Extract the (x, y) coordinate from the center of the cell holding the provided text.  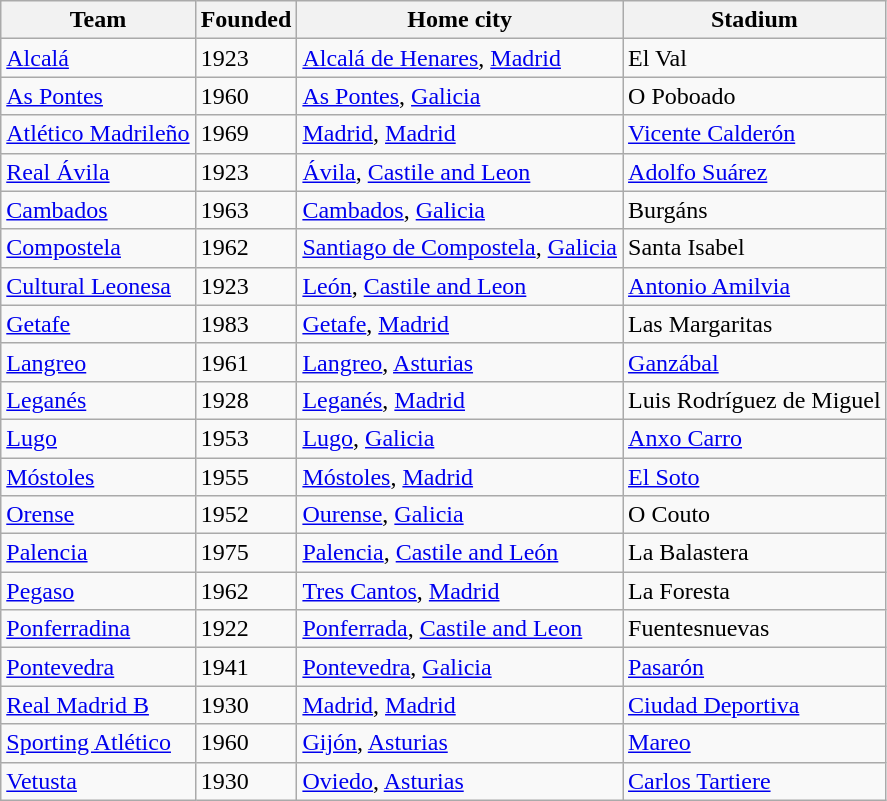
Getafe (98, 324)
Oviedo, Asturias (460, 781)
Fuentesnuevas (755, 629)
Stadium (755, 20)
León, Castile and Leon (460, 286)
Pasarón (755, 667)
Santa Isabel (755, 248)
Pegaso (98, 591)
Gijón, Asturias (460, 743)
Alcalá de Henares, Madrid (460, 58)
Anxo Carro (755, 438)
Compostela (98, 248)
Ponferradina (98, 629)
Lugo, Galicia (460, 438)
Atlético Madrileño (98, 134)
1953 (246, 438)
1983 (246, 324)
Palencia (98, 553)
Vicente Calderón (755, 134)
Langreo, Asturias (460, 362)
Home city (460, 20)
1963 (246, 210)
Santiago de Compostela, Galicia (460, 248)
Las Margaritas (755, 324)
1928 (246, 400)
1922 (246, 629)
Móstoles, Madrid (460, 477)
Sporting Atlético (98, 743)
El Val (755, 58)
Vetusta (98, 781)
Ganzábal (755, 362)
Pontevedra, Galicia (460, 667)
1969 (246, 134)
1955 (246, 477)
Ávila, Castile and Leon (460, 172)
Mareo (755, 743)
O Couto (755, 515)
Leganés (98, 400)
Langreo (98, 362)
Team (98, 20)
Cultural Leonesa (98, 286)
La Balastera (755, 553)
As Pontes (98, 96)
Luis Rodríguez de Miguel (755, 400)
As Pontes, Galicia (460, 96)
O Poboado (755, 96)
El Soto (755, 477)
Lugo (98, 438)
Cambados, Galicia (460, 210)
Getafe, Madrid (460, 324)
Leganés, Madrid (460, 400)
Adolfo Suárez (755, 172)
1961 (246, 362)
Cambados (98, 210)
1941 (246, 667)
Ourense, Galicia (460, 515)
Carlos Tartiere (755, 781)
La Foresta (755, 591)
Real Madrid B (98, 705)
Ponferrada, Castile and Leon (460, 629)
Pontevedra (98, 667)
Orense (98, 515)
Ciudad Deportiva (755, 705)
1952 (246, 515)
Burgáns (755, 210)
Tres Cantos, Madrid (460, 591)
Palencia, Castile and León (460, 553)
Antonio Amilvia (755, 286)
Alcalá (98, 58)
Móstoles (98, 477)
1975 (246, 553)
Founded (246, 20)
Real Ávila (98, 172)
